Output the [X, Y] coordinate of the center of the cell containing the given text.  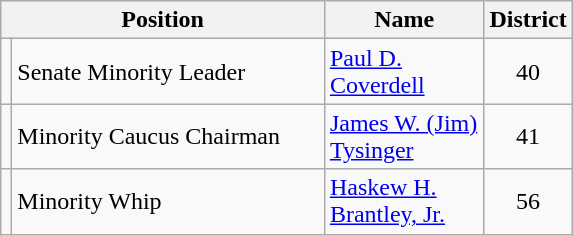
District [528, 20]
56 [528, 202]
Position [163, 20]
James W. (Jim) Tysinger [404, 136]
Name [404, 20]
Paul D. Coverdell [404, 72]
Senate Minority Leader [168, 72]
40 [528, 72]
41 [528, 136]
Minority Caucus Chairman [168, 136]
Haskew H. Brantley, Jr. [404, 202]
Minority Whip [168, 202]
